Identify which cell holds the provided text, then report its (X, Y) central coordinate. 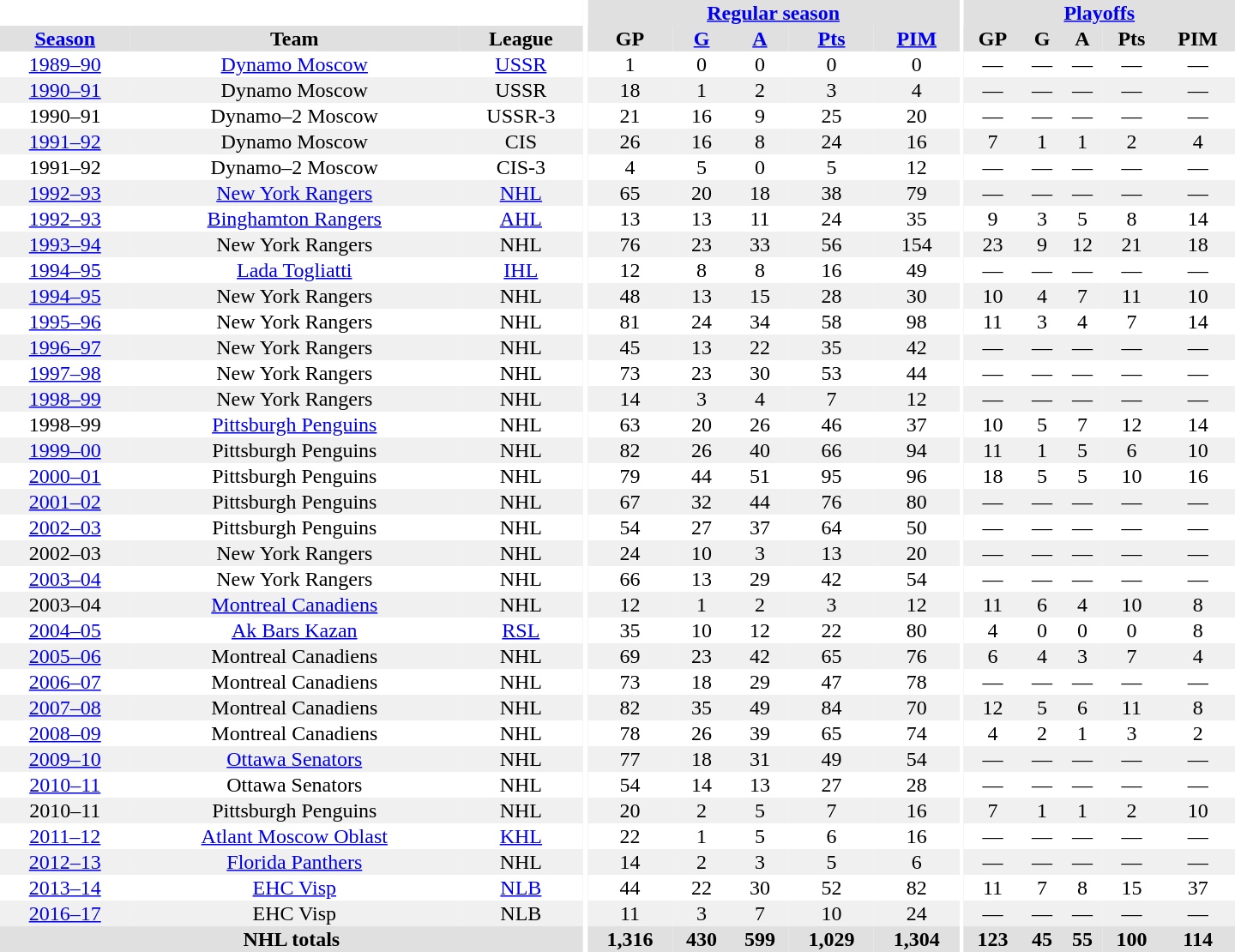
Team (294, 39)
2008–09 (65, 733)
NHL totals (292, 939)
96 (916, 476)
52 (832, 888)
1995–96 (65, 322)
1,316 (630, 939)
1999–00 (65, 450)
Atlant Moscow Oblast (294, 836)
95 (832, 476)
KHL (521, 836)
CIS-3 (521, 167)
154 (916, 244)
38 (832, 193)
Ak Bars Kazan (294, 630)
2013–14 (65, 888)
RSL (521, 630)
USSR-3 (521, 116)
63 (630, 425)
32 (702, 502)
53 (832, 373)
2012–13 (65, 862)
2005–06 (65, 656)
94 (916, 450)
1993–94 (65, 244)
46 (832, 425)
Florida Panthers (294, 862)
70 (916, 708)
Playoffs (1099, 13)
1997–98 (65, 373)
2007–08 (65, 708)
58 (832, 322)
Regular season (774, 13)
1996–97 (65, 347)
40 (760, 450)
55 (1082, 939)
69 (630, 656)
123 (993, 939)
48 (630, 296)
47 (832, 682)
430 (702, 939)
51 (760, 476)
Binghamton Rangers (294, 219)
39 (760, 733)
25 (832, 116)
2011–12 (65, 836)
Season (65, 39)
2001–02 (65, 502)
74 (916, 733)
114 (1197, 939)
2016–17 (65, 913)
2006–07 (65, 682)
CIS (521, 142)
1989–90 (65, 64)
League (521, 39)
1,304 (916, 939)
33 (760, 244)
56 (832, 244)
2009–10 (65, 759)
2000–01 (65, 476)
98 (916, 322)
IHL (521, 270)
64 (832, 527)
50 (916, 527)
81 (630, 322)
34 (760, 322)
84 (832, 708)
2004–05 (65, 630)
31 (760, 759)
599 (760, 939)
77 (630, 759)
1,029 (832, 939)
AHL (521, 219)
100 (1131, 939)
Lada Togliatti (294, 270)
67 (630, 502)
